Output the [x, y] coordinate of the center of the cell containing the given text.  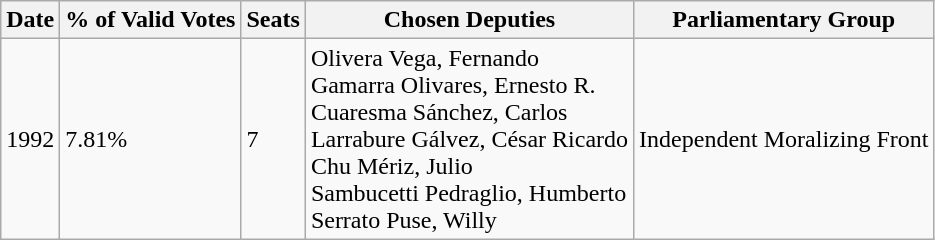
Independent Moralizing Front [784, 139]
Chosen Deputies [469, 20]
Date [30, 20]
7.81% [150, 139]
Parliamentary Group [784, 20]
7 [273, 139]
1992 [30, 139]
Seats [273, 20]
% of Valid Votes [150, 20]
